Capture the cell that displays the provided text and extract its (x, y) central coordinate. 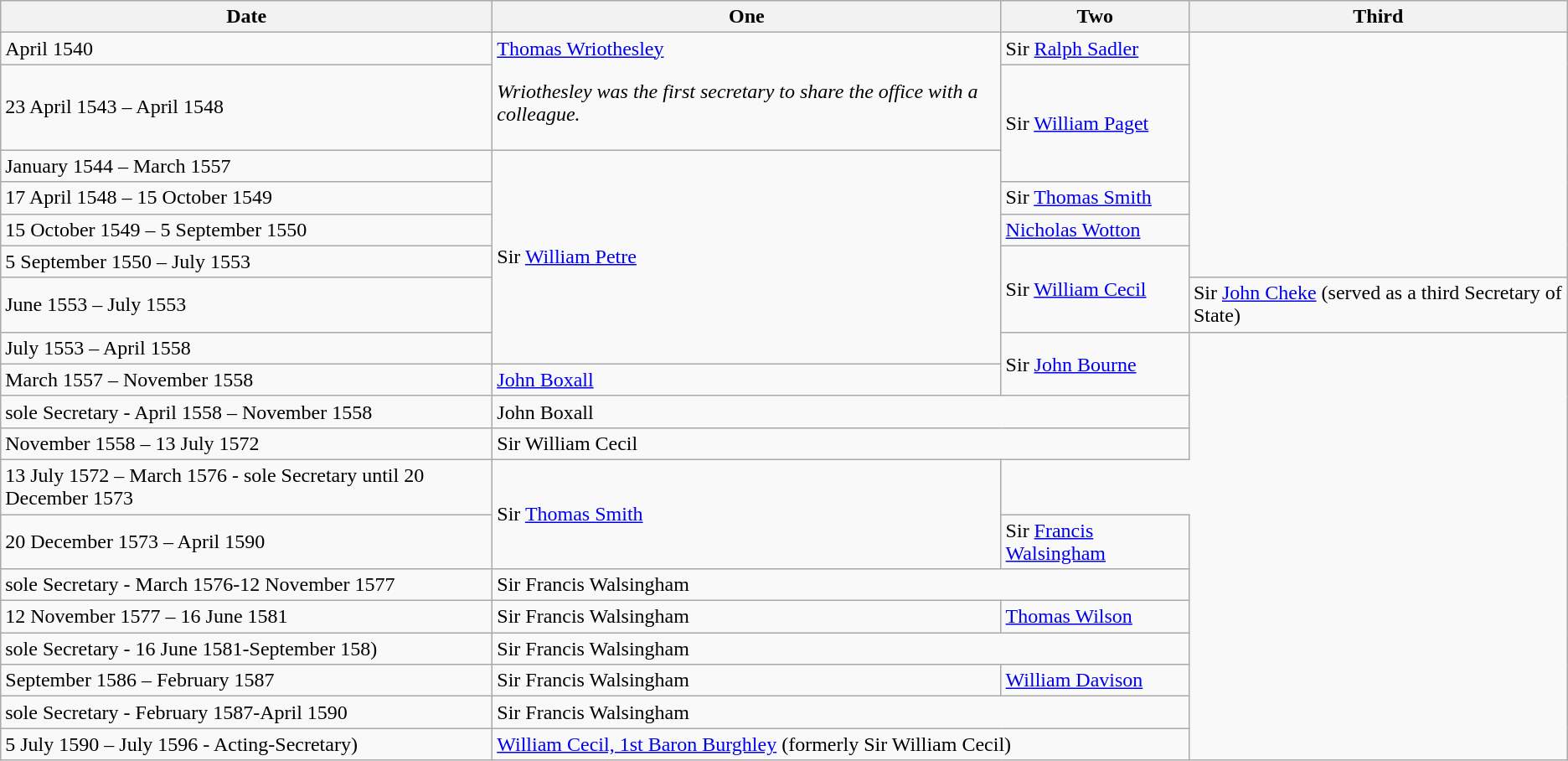
One (747, 17)
sole Secretary - 16 June 1581-September 158) (246, 649)
Third (1378, 17)
June 1553 – July 1553 (246, 305)
Two (1095, 17)
Sir John Bourne (1095, 364)
William Cecil, 1st Baron Burghley (formerly Sir William Cecil) (841, 744)
20 December 1573 – April 1590 (246, 541)
Sir William Paget (1095, 123)
Date (246, 17)
5 September 1550 – July 1553 (246, 261)
Thomas Wilson (1095, 617)
17 April 1548 – 15 October 1549 (246, 198)
January 1544 – March 1557 (246, 166)
November 1558 – 13 July 1572 (246, 443)
sole Secretary - February 1587-April 1590 (246, 712)
July 1553 – April 1558 (246, 348)
sole Secretary - March 1576-12 November 1577 (246, 585)
September 1586 – February 1587 (246, 681)
15 October 1549 – 5 September 1550 (246, 230)
12 November 1577 – 16 June 1581 (246, 617)
13 July 1572 – March 1576 - sole Secretary until 20 December 1573 (246, 486)
March 1557 – November 1558 (246, 380)
sole Secretary - April 1558 – November 1558 (246, 412)
April 1540 (246, 49)
William Davison (1095, 681)
Sir William Petre (747, 256)
23 April 1543 – April 1548 (246, 107)
Thomas Wriothesley Wriothesley was the first secretary to share the office with a colleague. (747, 91)
Nicholas Wotton (1095, 230)
Sir Ralph Sadler (1095, 49)
Sir John Cheke (served as a third Secretary of State) (1378, 305)
5 July 1590 – July 1596 - Acting-Secretary) (246, 744)
